Identify which cell holds the provided text, then report its (X, Y) central coordinate. 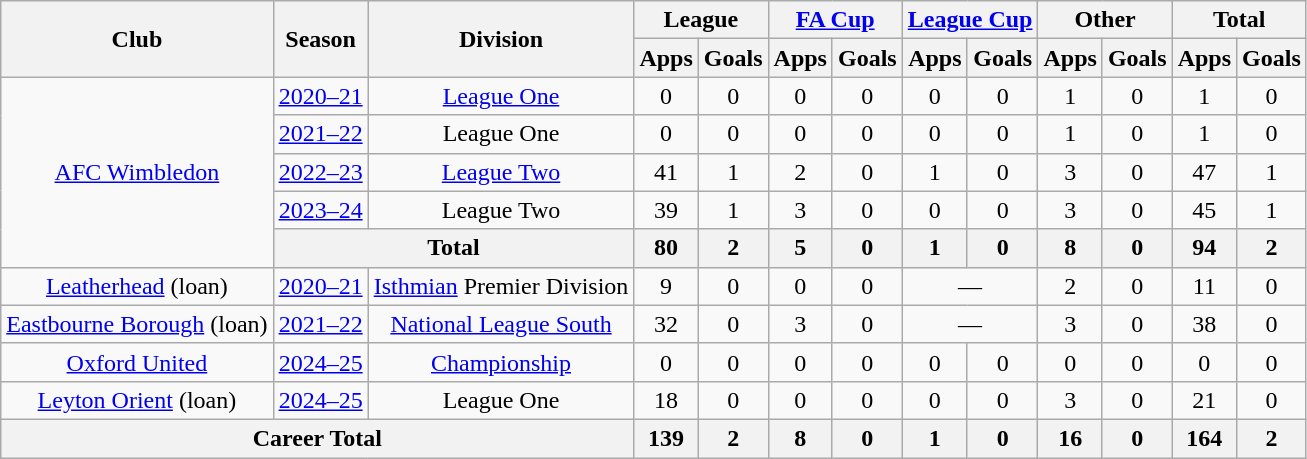
Club (137, 39)
Season (320, 39)
Eastbourne Borough (loan) (137, 324)
5 (800, 248)
41 (666, 172)
AFC Wimbledon (137, 172)
9 (666, 286)
Oxford United (137, 362)
National League South (501, 324)
45 (1204, 210)
Championship (501, 362)
39 (666, 210)
80 (666, 248)
League Cup (970, 20)
139 (666, 438)
16 (1070, 438)
Career Total (318, 438)
Division (501, 39)
2022–23 (320, 172)
Leyton Orient (loan) (137, 400)
47 (1204, 172)
18 (666, 400)
FA Cup (835, 20)
21 (1204, 400)
Leatherhead (loan) (137, 286)
League (701, 20)
94 (1204, 248)
11 (1204, 286)
32 (666, 324)
38 (1204, 324)
164 (1204, 438)
Other (1105, 20)
2023–24 (320, 210)
Isthmian Premier Division (501, 286)
